Detect which cell encompasses the target text, then output its [X, Y] center coordinate. 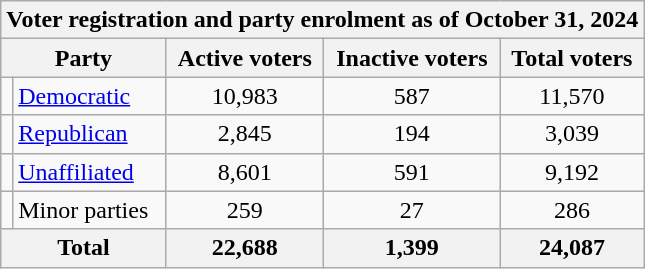
286 [572, 210]
1,399 [412, 248]
9,192 [572, 172]
Party [84, 58]
591 [412, 172]
11,570 [572, 96]
Total [84, 248]
Unaffiliated [90, 172]
2,845 [245, 134]
587 [412, 96]
8,601 [245, 172]
Active voters [245, 58]
259 [245, 210]
24,087 [572, 248]
194 [412, 134]
Democratic [90, 96]
Minor parties [90, 210]
3,039 [572, 134]
10,983 [245, 96]
Inactive voters [412, 58]
Total voters [572, 58]
22,688 [245, 248]
Republican [90, 134]
Voter registration and party enrolment as of October 31, 2024 [322, 20]
27 [412, 210]
